Pinpoint the cell where the given text exists, returning its (x, y) midpoint coordinate. 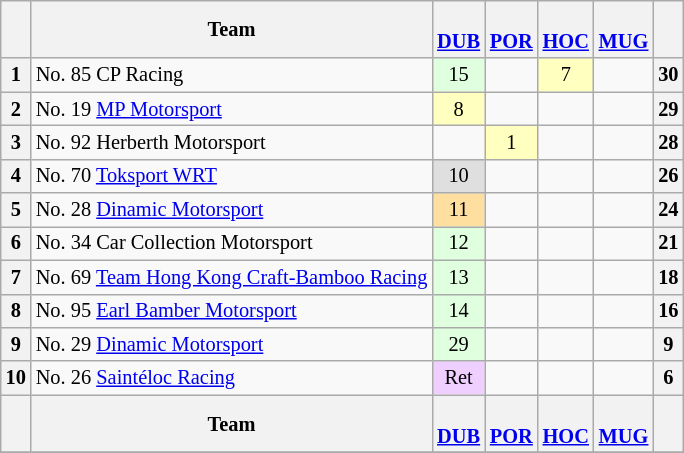
No. 28 Dinamic Motorsport (232, 210)
No. 92 Herberth Motorsport (232, 142)
13 (458, 277)
2 (16, 109)
No. 85 CP Racing (232, 75)
No. 34 Car Collection Motorsport (232, 243)
21 (668, 243)
No. 69 Team Hong Kong Craft-Bamboo Racing (232, 277)
No. 29 Dinamic Motorsport (232, 344)
15 (458, 75)
18 (668, 277)
14 (458, 311)
No. 19 MP Motorsport (232, 109)
5 (16, 210)
24 (668, 210)
No. 26 Saintéloc Racing (232, 378)
4 (16, 176)
No. 70 Toksport WRT (232, 176)
26 (668, 176)
16 (668, 311)
12 (458, 243)
30 (668, 75)
Ret (458, 378)
No. 95 Earl Bamber Motorsport (232, 311)
28 (668, 142)
3 (16, 142)
11 (458, 210)
